Identify which cell holds the provided text, then report its [X, Y] central coordinate. 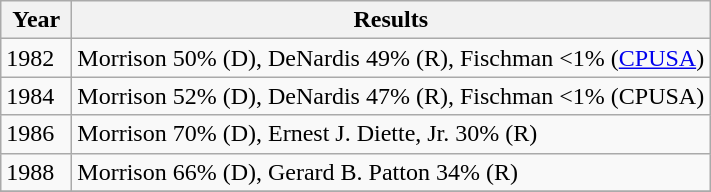
Results [391, 20]
Morrison 66% (D), Gerard B. Patton 34% (R) [391, 172]
1988 [36, 172]
1982 [36, 58]
Morrison 50% (D), DeNardis 49% (R), Fischman <1% (CPUSA) [391, 58]
Year [36, 20]
1986 [36, 134]
Morrison 52% (D), DeNardis 47% (R), Fischman <1% (CPUSA) [391, 96]
1984 [36, 96]
Morrison 70% (D), Ernest J. Diette, Jr. 30% (R) [391, 134]
